Pinpoint the cell where the given text exists, returning its (x, y) midpoint coordinate. 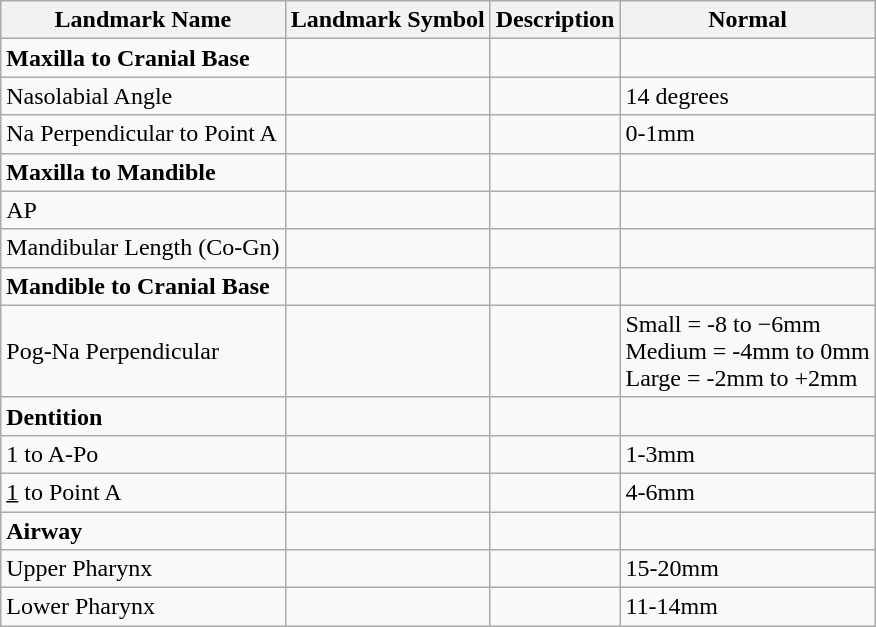
0-1mm (748, 134)
Normal (748, 20)
Landmark Name (143, 20)
Mandibular Length (Co-Gn) (143, 248)
1 to Point A (143, 492)
4-6mm (748, 492)
14 degrees (748, 96)
1-3mm (748, 454)
Pog-Na Perpendicular (143, 351)
Maxilla to Mandible (143, 172)
Dentition (143, 416)
Upper Pharynx (143, 569)
1 to A-Po (143, 454)
Small = -8 to −6mmMedium = -4mm to 0mmLarge = -2mm to +2mm (748, 351)
Mandible to Cranial Base (143, 286)
AP (143, 210)
Airway (143, 531)
11-14mm (748, 607)
Landmark Symbol (388, 20)
Na Perpendicular to Point A (143, 134)
Lower Pharynx (143, 607)
Nasolabial Angle (143, 96)
Description (555, 20)
Maxilla to Cranial Base (143, 58)
15-20mm (748, 569)
